Detect which cell encompasses the target text, then output its (X, Y) center coordinate. 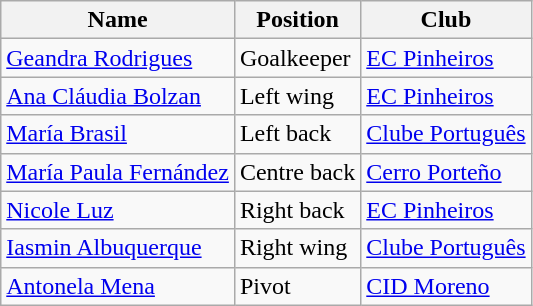
Iasmin Albuquerque (118, 248)
Antonela Mena (118, 286)
Left back (297, 134)
Nicole Luz (118, 210)
Position (297, 20)
Pivot (297, 286)
Goalkeeper (297, 58)
CID Moreno (446, 286)
Centre back (297, 172)
María Paula Fernández (118, 172)
Club (446, 20)
Ana Cláudia Bolzan (118, 96)
Name (118, 20)
Cerro Porteño (446, 172)
Right back (297, 210)
Right wing (297, 248)
Left wing (297, 96)
María Brasil (118, 134)
Geandra Rodrigues (118, 58)
